Extract the [x, y] coordinate from the center of the cell holding the provided text.  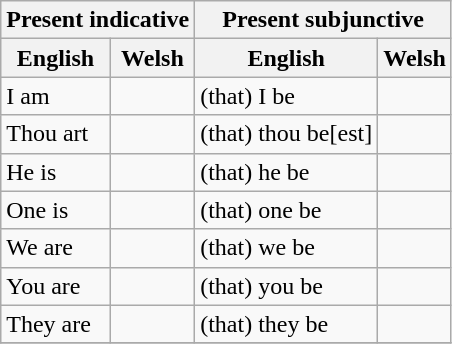
(that) they be [286, 324]
He is [56, 172]
You are [56, 286]
They are [56, 324]
Present subjunctive [324, 20]
(that) one be [286, 210]
I am [56, 96]
(that) thou be[est] [286, 134]
One is [56, 210]
(that) you be [286, 286]
(that) he be [286, 172]
(that) we be [286, 248]
We are [56, 248]
Thou art [56, 134]
Present indicative [98, 20]
(that) I be [286, 96]
